From the cell containing the given text, extract its center point as (x, y) coordinate. 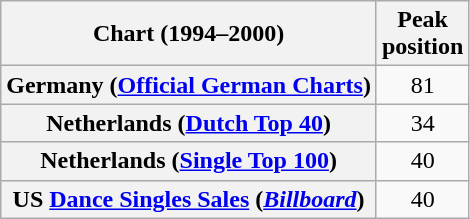
US Dance Singles Sales (Billboard) (189, 199)
Germany (Official German Charts) (189, 85)
Netherlands (Dutch Top 40) (189, 123)
Netherlands (Single Top 100) (189, 161)
Chart (1994–2000) (189, 34)
81 (422, 85)
34 (422, 123)
Peakposition (422, 34)
